Output the (x, y) coordinate of the center of the cell containing the given text.  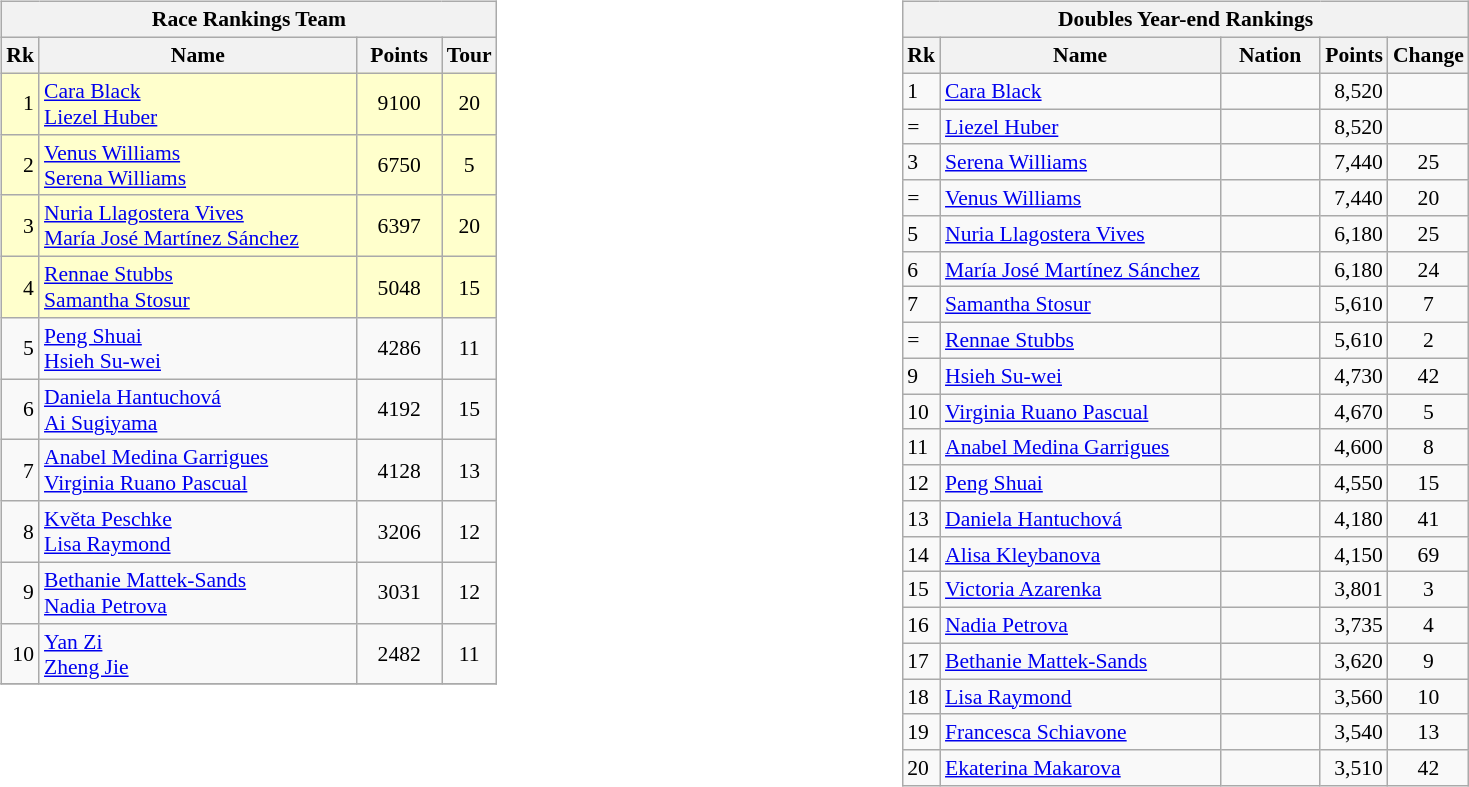
41 (1428, 519)
Lisa Raymond (1080, 697)
6397 (400, 226)
Peng Shuai (1080, 483)
4286 (400, 348)
Anabel Medina Garrigues Virginia Ruano Pascual (198, 470)
Doubles Year-end Rankings (1186, 20)
Bethanie Mattek-Sands Nadia Petrova (198, 592)
Venus Williams Serena Williams (198, 164)
Race Rankings Team (248, 20)
Change (1428, 55)
Anabel Medina Garrigues (1080, 447)
Francesca Schiavone (1080, 732)
17 (921, 661)
4128 (400, 470)
Rennae Stubbs Samantha Stosur (198, 286)
6750 (400, 164)
Serena Williams (1080, 162)
María José Martínez Sánchez (1080, 269)
Hsieh Su-wei (1080, 376)
Nuria Llagostera Vives (1080, 234)
3,620 (1354, 661)
Yan Zi Zheng Jie (198, 654)
Peng Shuai Hsieh Su-wei (198, 348)
Venus Williams (1080, 198)
Ekaterina Makarova (1080, 768)
4,180 (1354, 519)
3031 (400, 592)
18 (921, 697)
9100 (400, 104)
Květa Peschke Lisa Raymond (198, 532)
3,801 (1354, 590)
4,150 (1354, 554)
4192 (400, 410)
14 (921, 554)
Bethanie Mattek-Sands (1080, 661)
Alisa Kleybanova (1080, 554)
Samantha Stosur (1080, 305)
69 (1428, 554)
Daniela Hantuchová Ai Sugiyama (198, 410)
3,510 (1354, 768)
Tour (470, 55)
19 (921, 732)
Nuria Llagostera Vives María José Martínez Sánchez (198, 226)
3,540 (1354, 732)
Cara Black Liezel Huber (198, 104)
3,560 (1354, 697)
24 (1428, 269)
Nation (1270, 55)
4,550 (1354, 483)
16 (921, 625)
5048 (400, 286)
Rennae Stubbs (1080, 340)
4,600 (1354, 447)
Liezel Huber (1080, 127)
4,730 (1354, 376)
4,670 (1354, 412)
Daniela Hantuchová (1080, 519)
3206 (400, 532)
Virginia Ruano Pascual (1080, 412)
Cara Black (1080, 91)
2482 (400, 654)
Victoria Azarenka (1080, 590)
Nadia Petrova (1080, 625)
3,735 (1354, 625)
